Scan for the cell matching the given text and deliver its [X, Y] coordinate at center. 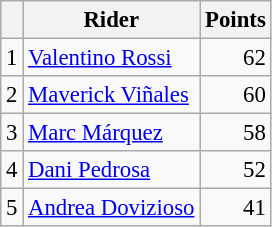
Valentino Rossi [112, 58]
62 [236, 58]
1 [12, 58]
Andrea Dovizioso [112, 208]
4 [12, 170]
Rider [112, 20]
2 [12, 95]
52 [236, 170]
5 [12, 208]
58 [236, 133]
Maverick Viñales [112, 95]
60 [236, 95]
41 [236, 208]
Dani Pedrosa [112, 170]
Points [236, 20]
Marc Márquez [112, 133]
3 [12, 133]
